Scan for the cell matching the given text and deliver its [x, y] coordinate at center. 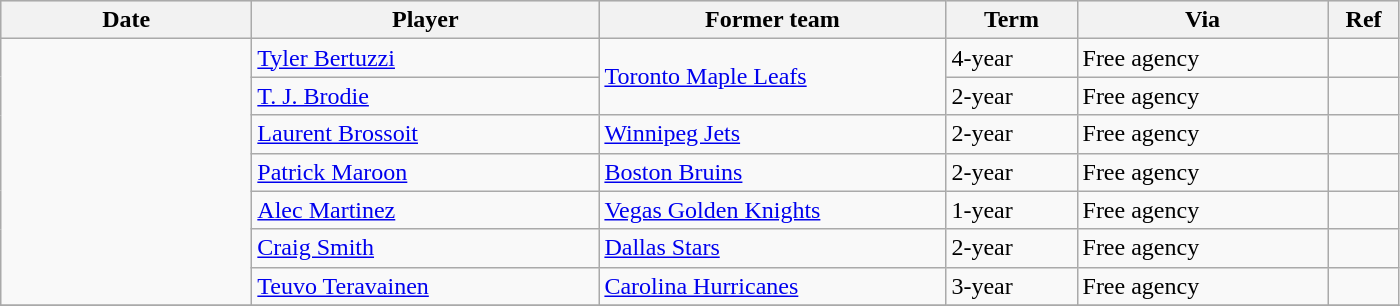
Teuvo Teravainen [426, 286]
Laurent Brossoit [426, 134]
T. J. Brodie [426, 96]
Tyler Bertuzzi [426, 58]
4-year [1012, 58]
Player [426, 20]
Term [1012, 20]
Patrick Maroon [426, 172]
Dallas Stars [772, 248]
Ref [1364, 20]
Boston Bruins [772, 172]
Carolina Hurricanes [772, 286]
Date [126, 20]
Alec Martinez [426, 210]
Toronto Maple Leafs [772, 77]
Vegas Golden Knights [772, 210]
Former team [772, 20]
Via [1202, 20]
Craig Smith [426, 248]
Winnipeg Jets [772, 134]
1-year [1012, 210]
3-year [1012, 286]
